Find where the given text appears and provide that cell's center as [X, Y] coordinate. 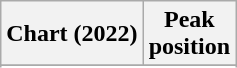
Chart (2022) [72, 34]
Peakposition [189, 34]
